For the text-containing cell, return its midpoint in (x, y) coordinate format. 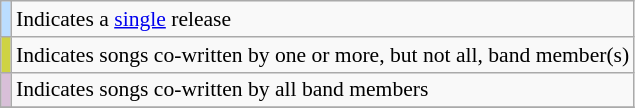
Indicates songs co-written by one or more, but not all, band member(s) (322, 55)
Indicates a single release (322, 19)
Indicates songs co-written by all band members (322, 90)
